Scan for the cell matching the given text and deliver its [X, Y] coordinate at center. 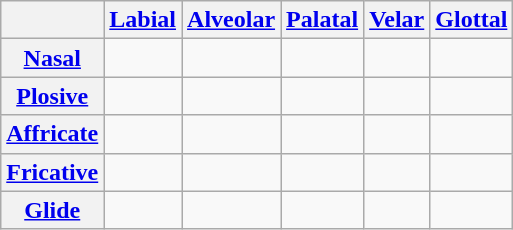
Labial [143, 20]
Palatal [322, 20]
Nasal [52, 58]
Glide [52, 210]
Affricate [52, 134]
Alveolar [232, 20]
Fricative [52, 172]
Velar [397, 20]
Glottal [472, 20]
Plosive [52, 96]
